Provide the [x, y] coordinate of the cell's center where the given text is located.  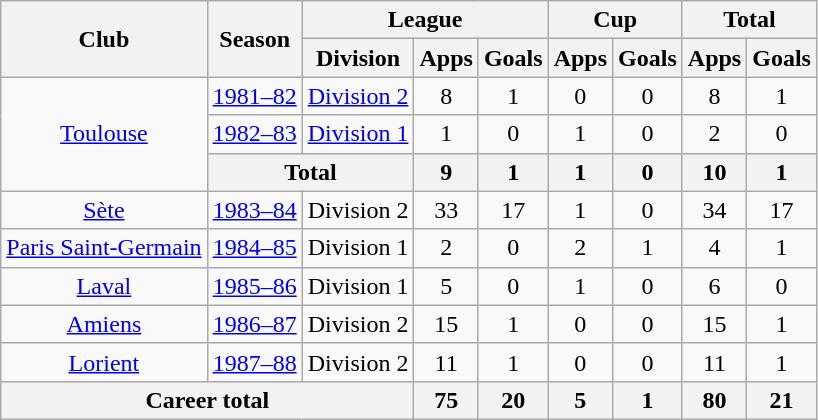
Paris Saint-Germain [104, 248]
Laval [104, 286]
Cup [615, 20]
Sète [104, 210]
21 [782, 400]
9 [446, 172]
10 [714, 172]
1985–86 [254, 286]
34 [714, 210]
80 [714, 400]
33 [446, 210]
Club [104, 39]
1987–88 [254, 362]
4 [714, 248]
League [425, 20]
1984–85 [254, 248]
75 [446, 400]
1986–87 [254, 324]
1982–83 [254, 134]
Season [254, 39]
Lorient [104, 362]
20 [513, 400]
Toulouse [104, 134]
Division [358, 58]
Amiens [104, 324]
Career total [208, 400]
1983–84 [254, 210]
6 [714, 286]
1981–82 [254, 96]
